Identify which cell holds the provided text, then report its [X, Y] central coordinate. 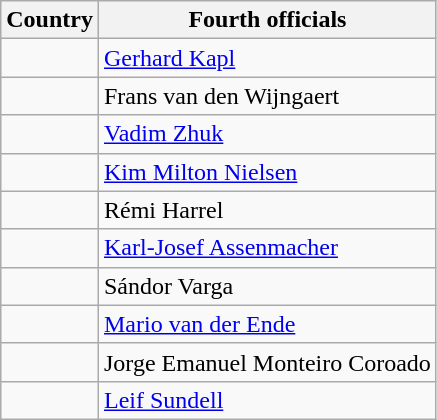
Leif Sundell [267, 400]
Vadim Zhuk [267, 134]
Karl-Josef Assenmacher [267, 248]
Fourth officials [267, 20]
Mario van der Ende [267, 324]
Kim Milton Nielsen [267, 172]
Country [50, 20]
Rémi Harrel [267, 210]
Frans van den Wijngaert [267, 96]
Sándor Varga [267, 286]
Jorge Emanuel Monteiro Coroado [267, 362]
Gerhard Kapl [267, 58]
